Provide the (X, Y) coordinate of the cell's center where the given text is located.  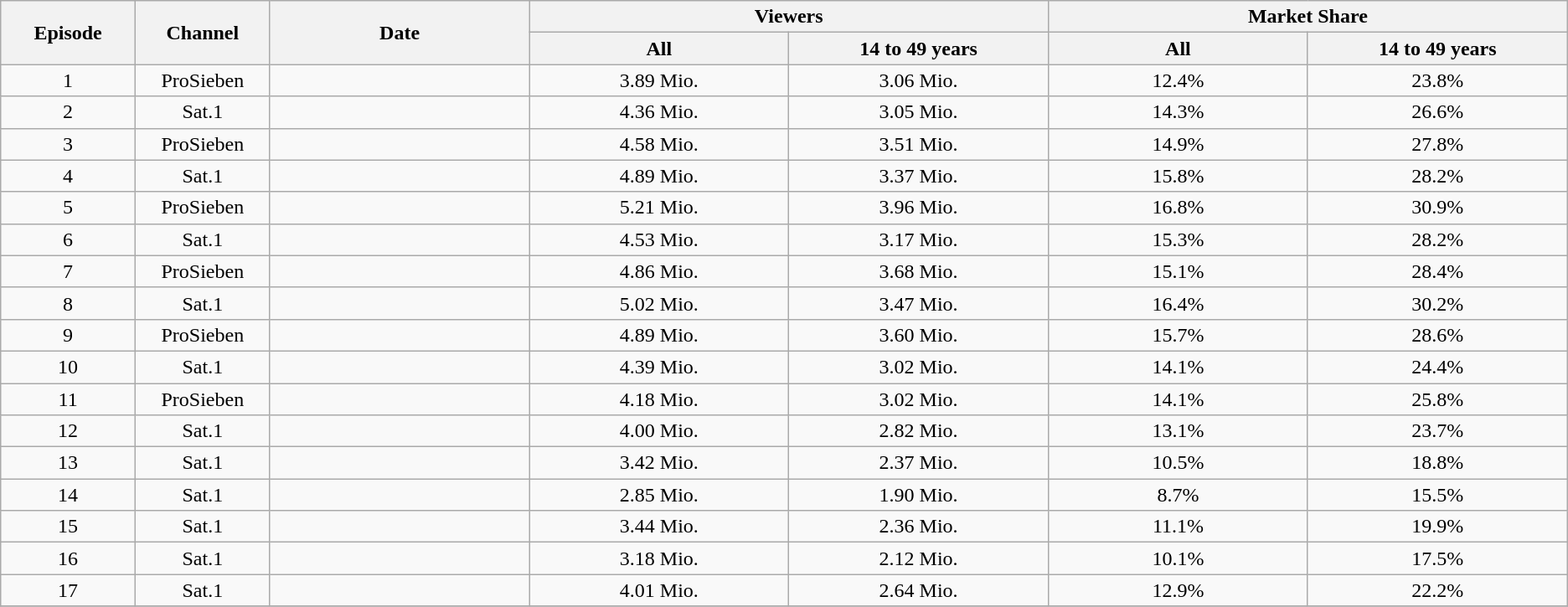
17.5% (1437, 558)
26.6% (1437, 112)
3.51 Mio. (919, 144)
30.2% (1437, 303)
Date (400, 33)
3.89 Mio. (659, 80)
3.47 Mio. (919, 303)
24.4% (1437, 367)
3.18 Mio. (659, 558)
12.9% (1179, 590)
Market Share (1308, 17)
6 (69, 239)
5.02 Mio. (659, 303)
10.5% (1179, 463)
15.7% (1179, 335)
1.90 Mio. (919, 495)
14.3% (1179, 112)
2.64 Mio. (919, 590)
18.8% (1437, 463)
8.7% (1179, 495)
3.68 Mio. (919, 271)
5.21 Mio. (659, 208)
2.36 Mio. (919, 527)
4.58 Mio. (659, 144)
12 (69, 431)
11.1% (1179, 527)
15.8% (1179, 176)
16.8% (1179, 208)
4.18 Mio. (659, 399)
23.8% (1437, 80)
3.06 Mio. (919, 80)
4.00 Mio. (659, 431)
10 (69, 367)
19.9% (1437, 527)
3.44 Mio. (659, 527)
25.8% (1437, 399)
8 (69, 303)
3.17 Mio. (919, 239)
14 (69, 495)
16.4% (1179, 303)
28.6% (1437, 335)
12.4% (1179, 80)
30.9% (1437, 208)
1 (69, 80)
Episode (69, 33)
15.1% (1179, 271)
2.85 Mio. (659, 495)
15.5% (1437, 495)
5 (69, 208)
Channel (203, 33)
13.1% (1179, 431)
3.96 Mio. (919, 208)
3.42 Mio. (659, 463)
17 (69, 590)
11 (69, 399)
2.82 Mio. (919, 431)
16 (69, 558)
4.36 Mio. (659, 112)
4.53 Mio. (659, 239)
3.60 Mio. (919, 335)
3.37 Mio. (919, 176)
13 (69, 463)
15.3% (1179, 239)
3.05 Mio. (919, 112)
22.2% (1437, 590)
2 (69, 112)
3 (69, 144)
Viewers (789, 17)
28.4% (1437, 271)
27.8% (1437, 144)
2.37 Mio. (919, 463)
23.7% (1437, 431)
10.1% (1179, 558)
15 (69, 527)
2.12 Mio. (919, 558)
4.01 Mio. (659, 590)
7 (69, 271)
4.39 Mio. (659, 367)
14.9% (1179, 144)
4.86 Mio. (659, 271)
4 (69, 176)
9 (69, 335)
